Return the (x, y) coordinate for the center point of the cell that contains the specified text.  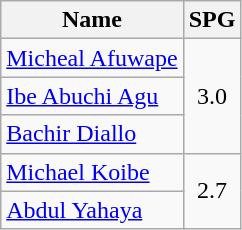
3.0 (212, 96)
Abdul Yahaya (92, 210)
Name (92, 20)
Ibe Abuchi Agu (92, 96)
Bachir Diallo (92, 134)
Micheal Afuwape (92, 58)
2.7 (212, 191)
SPG (212, 20)
Michael Koibe (92, 172)
